Return the (x, y) coordinate for the center point of the cell that contains the specified text.  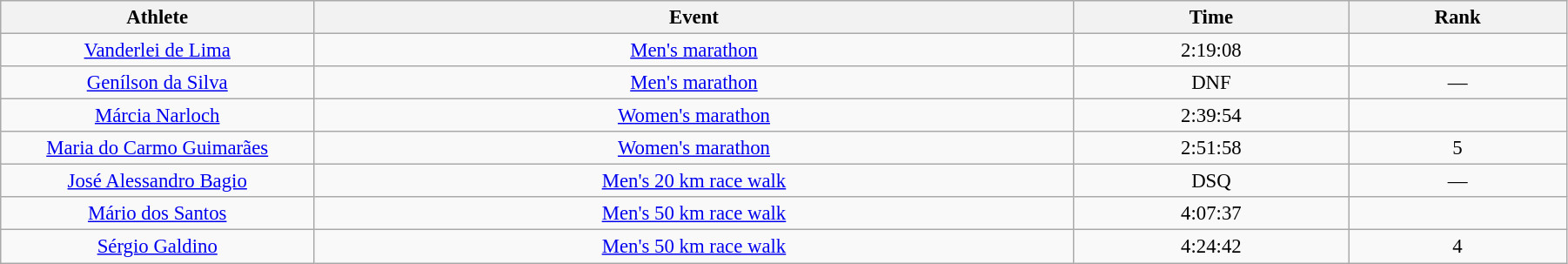
Time (1211, 17)
4:07:37 (1211, 213)
Vanderlei de Lima (157, 51)
DSQ (1211, 181)
2:39:54 (1211, 116)
José Alessandro Bagio (157, 181)
5 (1458, 148)
Men's 20 km race walk (694, 181)
DNF (1211, 83)
Mário dos Santos (157, 213)
Genílson da Silva (157, 83)
Athlete (157, 17)
Rank (1458, 17)
Event (694, 17)
Sérgio Galdino (157, 247)
4:24:42 (1211, 247)
Márcia Narloch (157, 116)
2:19:08 (1211, 51)
2:51:58 (1211, 148)
4 (1458, 247)
Maria do Carmo Guimarães (157, 148)
